Extract the [X, Y] coordinate from the center of the cell holding the provided text.  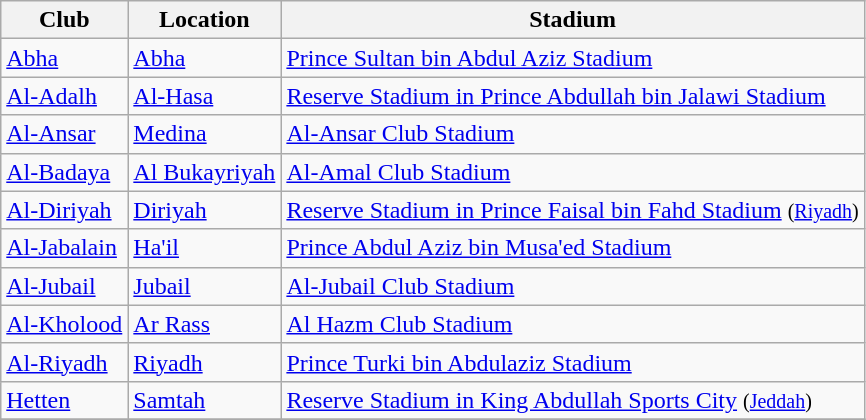
Prince Abdul Aziz bin Musa'ed Stadium [572, 248]
Al Hazm Club Stadium [572, 324]
Medina [204, 134]
Al Bukayriyah [204, 172]
Location [204, 20]
Reserve Stadium in King Abdullah Sports City (Jeddah) [572, 400]
Al-Kholood [64, 324]
Al-Ansar [64, 134]
Club [64, 20]
Prince Turki bin Abdulaziz Stadium [572, 362]
Stadium [572, 20]
Al-Ansar Club Stadium [572, 134]
Hetten [64, 400]
Riyadh [204, 362]
Jubail [204, 286]
Samtah [204, 400]
Al-Adalh [64, 96]
Prince Sultan bin Abdul Aziz Stadium [572, 58]
Al-Jubail [64, 286]
Al-Badaya [64, 172]
Al-Diriyah [64, 210]
Al-Hasa [204, 96]
Ha'il [204, 248]
Ar Rass [204, 324]
Al-Jubail Club Stadium [572, 286]
Reserve Stadium in Prince Faisal bin Fahd Stadium (Riyadh) [572, 210]
Reserve Stadium in Prince Abdullah bin Jalawi Stadium [572, 96]
Diriyah [204, 210]
Al-Riyadh [64, 362]
Al-Jabalain [64, 248]
Al-Amal Club Stadium [572, 172]
